Find where the given text appears and provide that cell's center as [X, Y] coordinate. 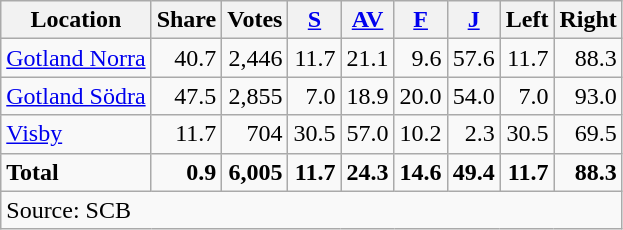
2,446 [255, 58]
69.5 [588, 134]
21.1 [368, 58]
24.3 [368, 172]
Gotland Norra [76, 58]
10.2 [420, 134]
J [474, 20]
Share [186, 20]
18.9 [368, 96]
Left [527, 20]
Votes [255, 20]
14.6 [420, 172]
6,005 [255, 172]
54.0 [474, 96]
Location [76, 20]
57.0 [368, 134]
Right [588, 20]
0.9 [186, 172]
Source: SCB [312, 210]
40.7 [186, 58]
Gotland Södra [76, 96]
704 [255, 134]
49.4 [474, 172]
F [420, 20]
2,855 [255, 96]
Total [76, 172]
20.0 [420, 96]
Visby [76, 134]
47.5 [186, 96]
2.3 [474, 134]
S [314, 20]
57.6 [474, 58]
AV [368, 20]
9.6 [420, 58]
93.0 [588, 96]
